Output the [X, Y] coordinate of the center of the cell containing the given text.  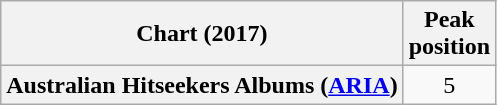
Chart (2017) [202, 34]
Peakposition [449, 34]
Australian Hitseekers Albums (ARIA) [202, 85]
5 [449, 85]
